From the cell containing the given text, extract its center point as (x, y) coordinate. 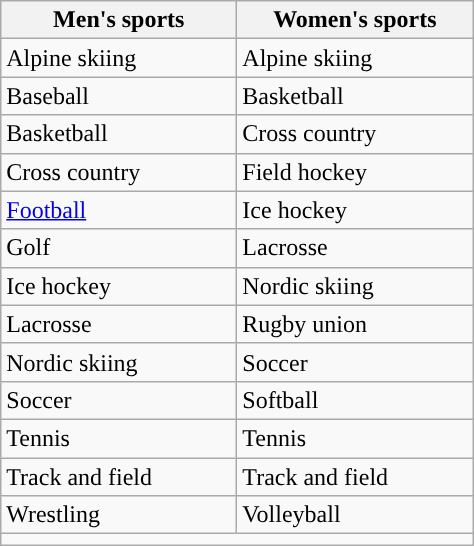
Field hockey (355, 172)
Football (119, 210)
Golf (119, 248)
Baseball (119, 96)
Softball (355, 400)
Rugby union (355, 324)
Volleyball (355, 515)
Wrestling (119, 515)
Women's sports (355, 20)
Men's sports (119, 20)
